Extract the [x, y] coordinate from the center of the cell holding the provided text.  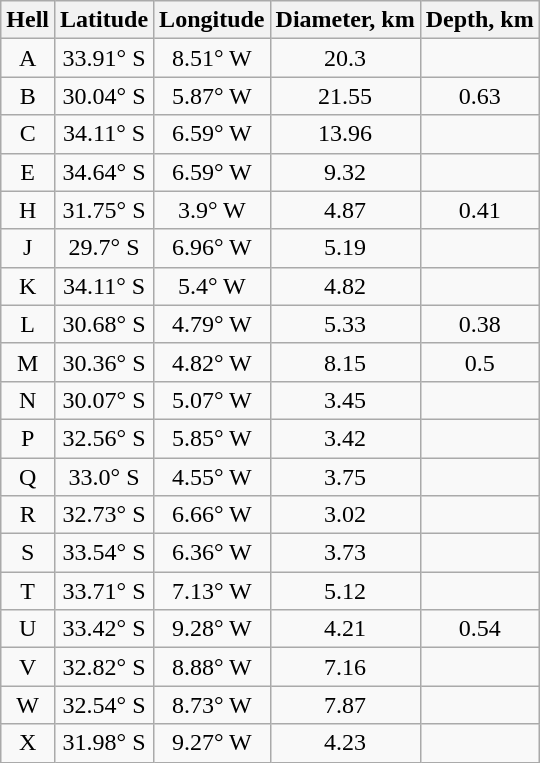
3.73 [345, 553]
34.64° S [104, 172]
Q [28, 477]
C [28, 134]
3.45 [345, 400]
4.79° W [212, 324]
29.7° S [104, 248]
A [28, 58]
33.54° S [104, 553]
4.21 [345, 629]
S [28, 553]
0.41 [480, 210]
5.07° W [212, 400]
30.68° S [104, 324]
0.54 [480, 629]
32.54° S [104, 705]
9.28° W [212, 629]
Depth, km [480, 20]
4.23 [345, 743]
H [28, 210]
B [28, 96]
5.4° W [212, 286]
V [28, 667]
9.32 [345, 172]
5.12 [345, 591]
Longitude [212, 20]
30.07° S [104, 400]
7.13° W [212, 591]
5.87° W [212, 96]
32.56° S [104, 438]
5.85° W [212, 438]
N [28, 400]
33.91° S [104, 58]
Latitude [104, 20]
P [28, 438]
J [28, 248]
T [28, 591]
U [28, 629]
K [28, 286]
30.36° S [104, 362]
4.55° W [212, 477]
32.73° S [104, 515]
3.42 [345, 438]
6.96° W [212, 248]
8.88° W [212, 667]
31.75° S [104, 210]
8.51° W [212, 58]
4.82° W [212, 362]
32.82° S [104, 667]
3.75 [345, 477]
4.82 [345, 286]
0.38 [480, 324]
7.16 [345, 667]
0.5 [480, 362]
21.55 [345, 96]
6.66° W [212, 515]
33.0° S [104, 477]
9.27° W [212, 743]
31.98° S [104, 743]
33.42° S [104, 629]
8.15 [345, 362]
33.71° S [104, 591]
3.02 [345, 515]
E [28, 172]
W [28, 705]
8.73° W [212, 705]
20.3 [345, 58]
7.87 [345, 705]
X [28, 743]
R [28, 515]
6.36° W [212, 553]
M [28, 362]
4.87 [345, 210]
3.9° W [212, 210]
Hell [28, 20]
L [28, 324]
13.96 [345, 134]
30.04° S [104, 96]
0.63 [480, 96]
Diameter, km [345, 20]
5.33 [345, 324]
5.19 [345, 248]
